Identify which cell holds the provided text, then report its [x, y] central coordinate. 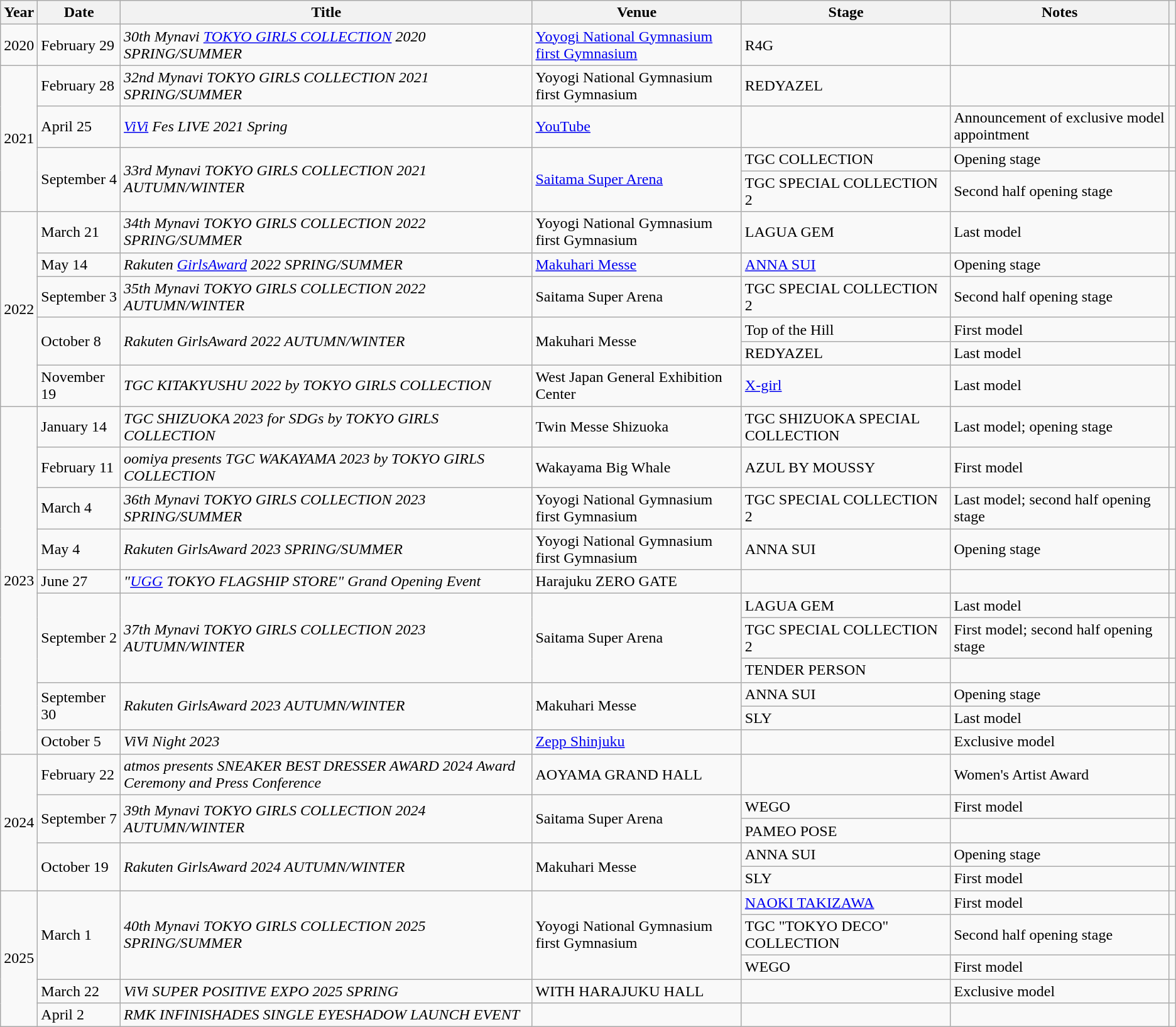
Wakayama Big Whale [637, 467]
Stage [846, 13]
September 30 [79, 706]
2021 [19, 138]
June 27 [79, 582]
ViVi Night 2023 [327, 742]
AZUL BY MOUSSY [846, 467]
Women's Artist Award [1059, 774]
WITH HARAJUKU HALL [637, 991]
atmos presents SNEAKER BEST DRESSER AWARD 2024 Award Ceremony and Press Conference [327, 774]
February 28 [79, 85]
Year [19, 13]
February 22 [79, 774]
Rakuten GirlsAward 2024 AUTUMN/WINTER [327, 866]
35th Mynavi TOKYO GIRLS COLLECTION 2022 AUTUMN/WINTER [327, 296]
36th Mynavi TOKYO GIRLS COLLECTION 2023 SPRING/SUMMER [327, 509]
39th Mynavi TOKYO GIRLS COLLECTION 2024 AUTUMN/WINTER [327, 818]
November 19 [79, 386]
Rakuten GirlsAward 2023 AUTUMN/WINTER [327, 706]
Rakuten GirlsAward 2022 AUTUMN/WINTER [327, 341]
ViVi Fes LIVE 2021 Spring [327, 127]
oomiya presents TGC WAKAYAMA 2023 by TOKYO GIRLS COLLECTION [327, 467]
TGC SHIZUOKA 2023 for SDGs by TOKYO GIRLS COLLECTION [327, 426]
X-girl [846, 386]
Zepp Shinjuku [637, 742]
May 4 [79, 549]
TGC KITAKYUSHU 2022 by TOKYO GIRLS COLLECTION [327, 386]
Last model; second half opening stage [1059, 509]
March 21 [79, 232]
March 4 [79, 509]
TGC SHIZUOKA SPECIAL COLLECTION [846, 426]
Rakuten GirlsAward 2022 SPRING/SUMMER [327, 264]
2025 [19, 959]
Date [79, 13]
"UGG TOKYO FLAGSHIP STORE" Grand Opening Event [327, 582]
February 29 [79, 45]
September 2 [79, 638]
West Japan General Exhibition Center [637, 386]
2022 [19, 309]
Notes [1059, 13]
Announcement of exclusive model appointment [1059, 127]
September 4 [79, 180]
October 5 [79, 742]
Top of the Hill [846, 329]
Rakuten GirlsAward 2023 SPRING/SUMMER [327, 549]
Harajuku ZERO GATE [637, 582]
ViVi SUPER POSITIVE EXPO 2025 SPRING [327, 991]
Twin Messe Shizuoka [637, 426]
34th Mynavi TOKYO GIRLS COLLECTION 2022 SPRING/SUMMER [327, 232]
R4G [846, 45]
TENDER PERSON [846, 670]
April 2 [79, 1015]
30th Mynavi TOKYO GIRLS COLLECTION 2020 SPRING/SUMMER [327, 45]
March 22 [79, 991]
May 14 [79, 264]
October 19 [79, 866]
September 3 [79, 296]
First model; second half opening stage [1059, 638]
Last model; opening stage [1059, 426]
Title [327, 13]
April 25 [79, 127]
January 14 [79, 426]
September 7 [79, 818]
February 11 [79, 467]
32nd Mynavi TOKYO GIRLS COLLECTION 2021 SPRING/SUMMER [327, 85]
October 8 [79, 341]
33rd Mynavi TOKYO GIRLS COLLECTION 2021 AUTUMN/WINTER [327, 180]
TGC "TOKYO DECO" COLLECTION [846, 935]
YouTube [637, 127]
TGC COLLECTION [846, 159]
NAOKI TAKIZAWA [846, 903]
2020 [19, 45]
40th Mynavi TOKYO GIRLS COLLECTION 2025 SPRING/SUMMER [327, 935]
PAMEO POSE [846, 830]
March 1 [79, 935]
AOYAMA GRAND HALL [637, 774]
2023 [19, 580]
37th Mynavi TOKYO GIRLS COLLECTION 2023 AUTUMN/WINTER [327, 638]
RMK INFINISHADES SINGLE EYESHADOW LAUNCH EVENT [327, 1015]
2024 [19, 822]
Venue [637, 13]
